Determine the (x, y) coordinate at the center of the cell enclosing the given text.  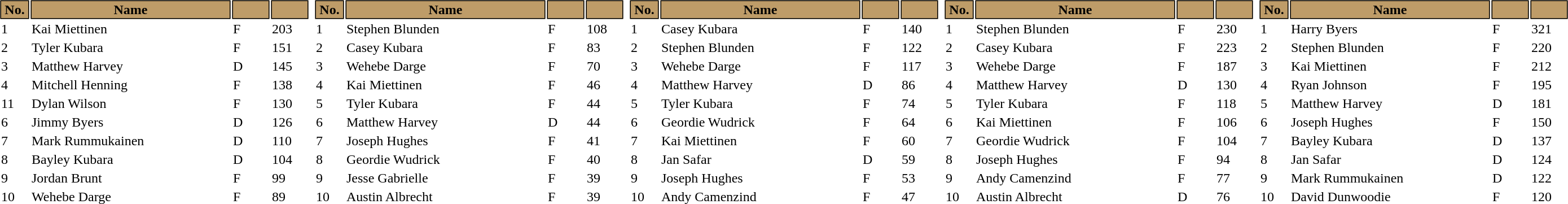
83 (604, 48)
140 (919, 29)
99 (289, 178)
Harry Byers (1390, 29)
126 (289, 123)
321 (1549, 29)
59 (919, 160)
Dylan Wilson (130, 103)
223 (1234, 48)
106 (1234, 123)
110 (289, 141)
117 (919, 66)
Jimmy Byers (130, 123)
124 (1549, 160)
Ryan Johnson (1390, 85)
187 (1234, 66)
70 (604, 66)
212 (1549, 66)
151 (289, 48)
64 (919, 123)
11 (15, 103)
Mitchell Henning (130, 85)
86 (919, 85)
74 (919, 103)
Jesse Gabrielle (445, 178)
138 (289, 85)
108 (604, 29)
137 (1549, 141)
220 (1549, 48)
195 (1549, 85)
40 (604, 160)
150 (1549, 123)
145 (289, 66)
60 (919, 141)
94 (1234, 160)
181 (1549, 103)
230 (1234, 29)
203 (289, 29)
39 (604, 178)
Andy Camenzind (1075, 178)
77 (1234, 178)
Jordan Brunt (130, 178)
53 (919, 178)
41 (604, 141)
118 (1234, 103)
46 (604, 85)
